Output the (X, Y) coordinate of the center of the cell containing the given text.  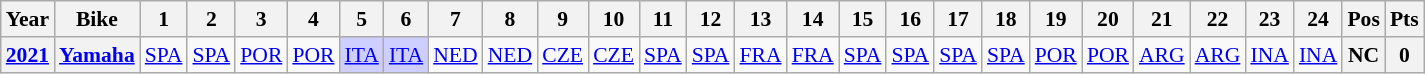
Pos (1364, 19)
20 (1108, 19)
6 (406, 19)
NC (1364, 55)
23 (1269, 19)
Year (28, 19)
22 (1218, 19)
2021 (28, 55)
16 (910, 19)
3 (261, 19)
5 (361, 19)
17 (958, 19)
Yamaha (97, 55)
24 (1318, 19)
0 (1404, 55)
14 (813, 19)
1 (164, 19)
18 (1006, 19)
8 (510, 19)
19 (1056, 19)
13 (760, 19)
10 (614, 19)
Pts (1404, 19)
7 (455, 19)
2 (211, 19)
21 (1162, 19)
12 (711, 19)
15 (863, 19)
11 (663, 19)
4 (313, 19)
9 (562, 19)
Bike (97, 19)
